Output the (x, y) coordinate of the center of the cell containing the given text.  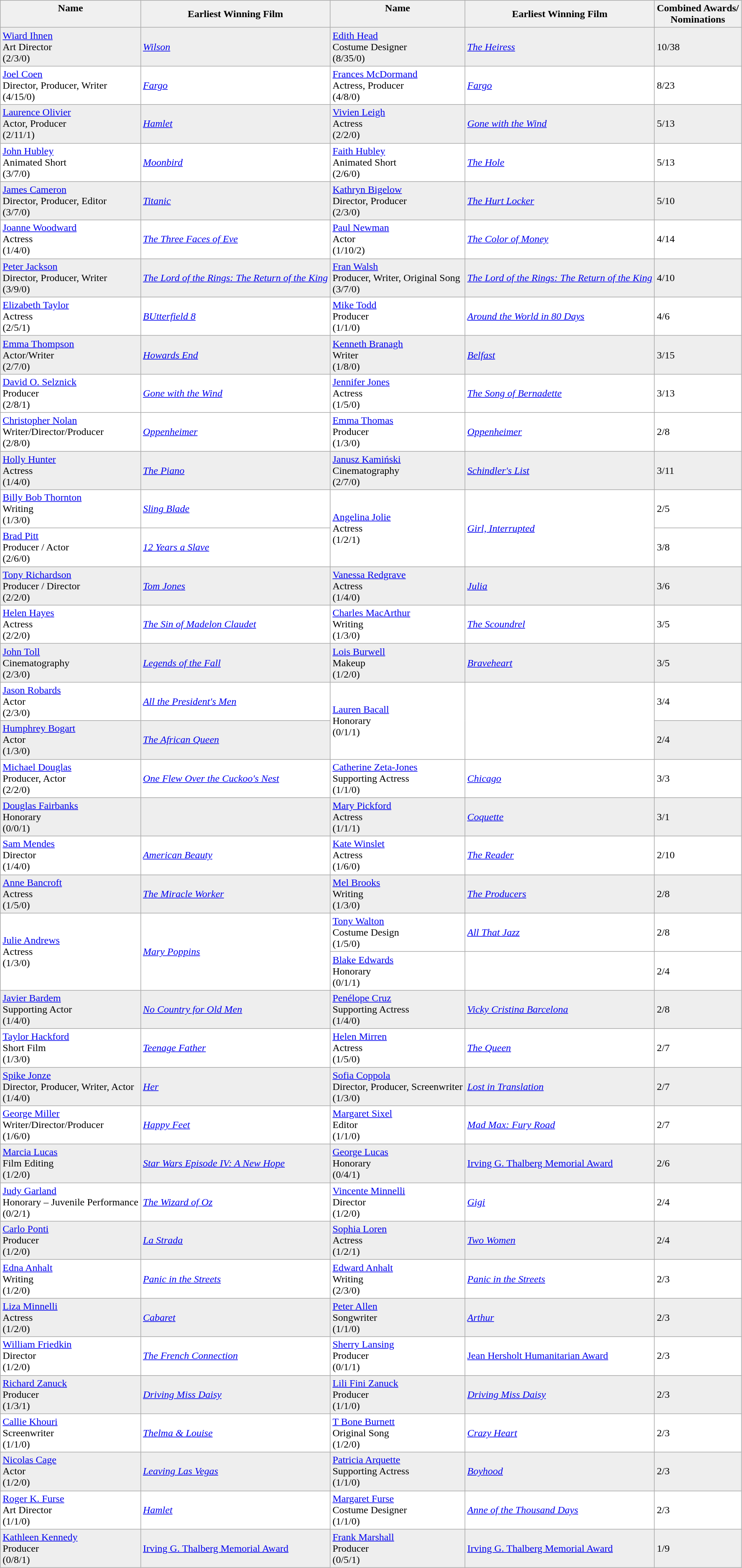
Chicago (559, 778)
Boyhood (559, 1471)
3/1 (698, 817)
John Hubley Animated Short (3/7/0) (71, 162)
4/10 (698, 278)
Taylor Hackford Short Film(1/3/0) (71, 1048)
Sherry Lansing Producer (0/1/1) (398, 1356)
Margaret Sixel Editor (1/1/0) (398, 1125)
Kathleen Kennedy Producer(0/8/1) (71, 1548)
The Producers (559, 894)
Sam Mendes Director (1/4/0) (71, 855)
Her (235, 1087)
Humphrey Bogart Actor (1/3/0) (71, 740)
Paul Newman Actor (1/10/2) (398, 239)
Julia (559, 586)
Laurence Olivier Actor, Producer (2/11/1) (71, 124)
Fran Walsh Producer, Writer, Original Song(3/7/0) (398, 278)
John Toll Cinematography (2/3/0) (71, 663)
David O. Selznick Producer (2/8/1) (71, 393)
The Song of Bernadette (559, 393)
Kate Winslet Actress (1/6/0) (398, 855)
3/6 (698, 586)
4/14 (698, 239)
Edna Anhalt Writing(1/2/0) (71, 1279)
Vicky Cristina Barcelona (559, 1009)
Edward Anhalt Writing (2/3/0) (398, 1279)
Blake Edwards Honorary (0/1/1) (398, 971)
Moonbird (235, 162)
Frances McDormand Actress, Producer (4/8/0) (398, 85)
Holly Hunter Actress (1/4/0) (71, 470)
Anne of the Thousand Days (559, 1510)
2/5 (698, 509)
Kathryn Bigelow Director, Producer (2/3/0) (398, 201)
James Cameron Director, Producer, Editor (3/7/0) (71, 201)
George Lucas Honorary (0/4/1) (398, 1164)
Julie Andrews Actress (1/3/0) (71, 952)
1/9 (698, 1548)
Lost in Translation (559, 1087)
Vincente Minnelli Director (1/2/0) (398, 1202)
Crazy Heart (559, 1433)
Nicolas Cage Actor(1/2/0) (71, 1471)
Titanic (235, 201)
Mel Brooks Writing (1/3/0) (398, 894)
8/23 (698, 85)
Thelma & Louise (235, 1433)
5/10 (698, 201)
Gigi (559, 1202)
Jason Robards Actor (2/3/0) (71, 701)
Carlo Ponti Producer (1/2/0) (71, 1241)
Howards End (235, 355)
Star Wars Episode IV: A New Hope (235, 1164)
Wilson (235, 47)
Douglas Fairbanks Honorary (0/0/1) (71, 817)
Around the World in 80 Days (559, 316)
Christopher Nolan Writer/Director/Producer(2/8/0) (71, 432)
The Hole (559, 162)
The Hurt Locker (559, 201)
The Reader (559, 855)
Tom Jones (235, 586)
Elizabeth Taylor Actress (2/5/1) (71, 316)
2/6 (698, 1164)
American Beauty (235, 855)
Braveheart (559, 663)
Spike Jonze Director, Producer, Writer, Actor (1/4/0) (71, 1087)
The Queen (559, 1048)
BUtterfield 8 (235, 316)
4/6 (698, 316)
All the President's Men (235, 701)
George Miller Writer/Director/Producer(1/6/0) (71, 1125)
Michael Douglas Producer, Actor (2/2/0) (71, 778)
No Country for Old Men (235, 1009)
Catherine Zeta-Jones Supporting Actress (1/1/0) (398, 778)
T Bone Burnett Original Song (1/2/0) (398, 1433)
Mary Poppins (235, 952)
Vanessa Redgrave Actress (1/4/0) (398, 586)
The Three Faces of Eve (235, 239)
The Sin of Madelon Claudet (235, 624)
3/8 (698, 547)
Anne Bancroft Actress (1/5/0) (71, 894)
3/15 (698, 355)
Combined Awards/Nominations (698, 14)
3/13 (698, 393)
One Flew Over the Cuckoo's Nest (235, 778)
Cabaret (235, 1317)
The French Connection (235, 1356)
Tony Richardson Producer / Director (2/2/0) (71, 586)
Liza Minnelli Actress(1/2/0) (71, 1317)
Arthur (559, 1317)
Teenage Father (235, 1048)
Angelina Jolie Actress (1/2/1) (398, 528)
The Scoundrel (559, 624)
Lili Fini Zanuck Producer (1/1/0) (398, 1394)
Judy Garland Honorary – Juvenile Performance (0/2/1) (71, 1202)
Margaret Furse Costume Designer (1/1/0) (398, 1510)
Emma Thomas Producer(1/3/0) (398, 432)
Mary Pickford Actress (1/1/1) (398, 817)
All That Jazz (559, 932)
Peter Allen Songwriter (1/1/0) (398, 1317)
William Friedkin Director(1/2/0) (71, 1356)
Emma Thompson Actor/Writer(2/7/0) (71, 355)
Edith Head Costume Designer (8/35/0) (398, 47)
2/10 (698, 855)
3/3 (698, 778)
Coquette (559, 817)
Roger K. Furse Art Director (1/1/0) (71, 1510)
Legends of the Fall (235, 663)
Sophia Loren Actress (1/2/1) (398, 1241)
Jean Hersholt Humanitarian Award (559, 1356)
Marcia Lucas Film Editing (1/2/0) (71, 1164)
The Piano (235, 470)
La Strada (235, 1241)
The Wizard of Oz (235, 1202)
Tony Walton Costume Design (1/5/0) (398, 932)
Patricia Arquette Supporting Actress (1/1/0) (398, 1471)
12 Years a Slave (235, 547)
Callie Khouri Screenwriter(1/1/0) (71, 1433)
Wiard Ihnen Art Director (2/3/0) (71, 47)
Vivien Leigh Actress (2/2/0) (398, 124)
Faith Hubley Animated Short (2/6/0) (398, 162)
Mike Todd Producer (1/1/0) (398, 316)
Peter Jackson Director, Producer, Writer (3/9/0) (71, 278)
Happy Feet (235, 1125)
The Color of Money (559, 239)
The Heiress (559, 47)
Belfast (559, 355)
Sofia Coppola Director, Producer, Screenwriter (1/3/0) (398, 1087)
Lois Burwell Makeup (1/2/0) (398, 663)
Lauren Bacall Honorary (0/1/1) (398, 721)
The African Queen (235, 740)
3/4 (698, 701)
Girl, Interrupted (559, 528)
Sling Blade (235, 509)
Two Women (559, 1241)
Joel Coen Director, Producer, Writer (4/15/0) (71, 85)
Charles MacArthur Writing (1/3/0) (398, 624)
Joanne Woodward Actress (1/4/0) (71, 239)
Richard Zanuck Producer(1/3/1) (71, 1394)
Brad Pitt Producer / Actor (2/6/0) (71, 547)
Leaving Las Vegas (235, 1471)
Billy Bob Thornton Writing (1/3/0) (71, 509)
Frank Marshall Producer(0/5/1) (398, 1548)
Helen Mirren Actress (1/5/0) (398, 1048)
Penélope Cruz Supporting Actress (1/4/0) (398, 1009)
The Miracle Worker (235, 894)
3/11 (698, 470)
Jennifer Jones Actress (1/5/0) (398, 393)
Mad Max: Fury Road (559, 1125)
Kenneth Branagh Writer(1/8/0) (398, 355)
Helen Hayes Actress (2/2/0) (71, 624)
Janusz Kamiński Cinematography (2/7/0) (398, 470)
Javier Bardem Supporting Actor (1/4/0) (71, 1009)
Schindler's List (559, 470)
10/38 (698, 47)
